Provide the (x, y) coordinate of the cell's center where the given text is located.  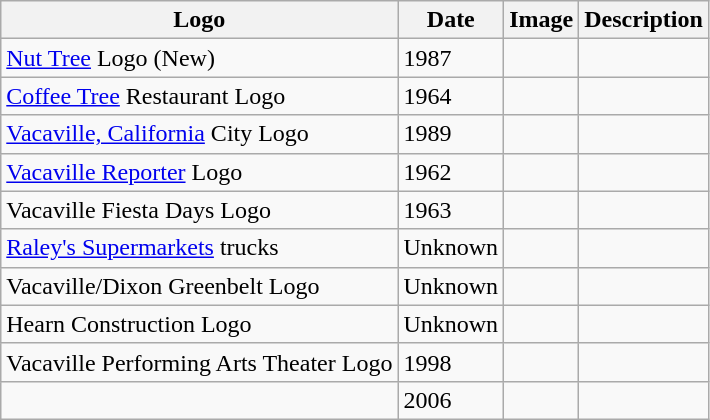
Logo (200, 20)
Vacaville, California City Logo (200, 134)
1962 (451, 172)
Vacaville Performing Arts Theater Logo (200, 362)
Raley's Supermarkets trucks (200, 248)
Description (644, 20)
Coffee Tree Restaurant Logo (200, 96)
1989 (451, 134)
Image (542, 20)
Vacaville Reporter Logo (200, 172)
2006 (451, 400)
Date (451, 20)
Vacaville Fiesta Days Logo (200, 210)
1998 (451, 362)
Nut Tree Logo (New) (200, 58)
Vacaville/Dixon Greenbelt Logo (200, 286)
Hearn Construction Logo (200, 324)
1987 (451, 58)
1964 (451, 96)
1963 (451, 210)
